Determine the [x, y] coordinate at the center of the cell enclosing the given text.  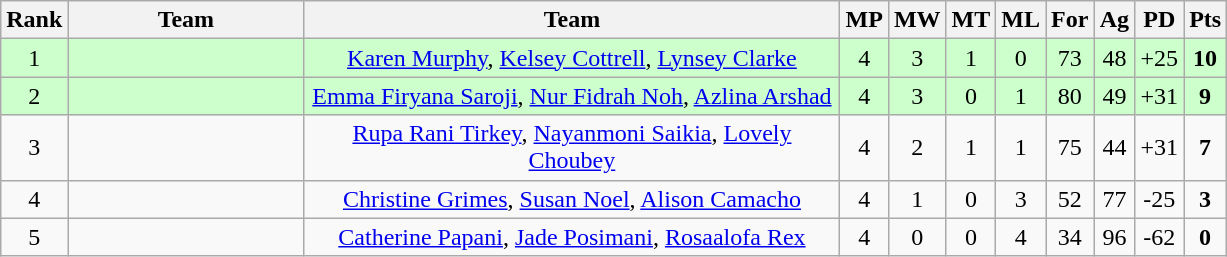
34 [1070, 237]
80 [1070, 96]
PD [1160, 20]
9 [1206, 96]
Pts [1206, 20]
Karen Murphy, Kelsey Cottrell, Lynsey Clarke [572, 58]
5 [34, 237]
96 [1114, 237]
48 [1114, 58]
+25 [1160, 58]
75 [1070, 148]
7 [1206, 148]
Emma Firyana Saroji, Nur Fidrah Noh, Azlina Arshad [572, 96]
MT [971, 20]
For [1070, 20]
44 [1114, 148]
77 [1114, 199]
-62 [1160, 237]
52 [1070, 199]
MW [917, 20]
Rupa Rani Tirkey, Nayanmoni Saikia, Lovely Choubey [572, 148]
Rank [34, 20]
73 [1070, 58]
Ag [1114, 20]
10 [1206, 58]
49 [1114, 96]
-25 [1160, 199]
Catherine Papani, Jade Posimani, Rosaalofa Rex [572, 237]
ML [1021, 20]
MP [864, 20]
Christine Grimes, Susan Noel, Alison Camacho [572, 199]
